Locate the cell with the specified text and output its [x, y] center coordinate. 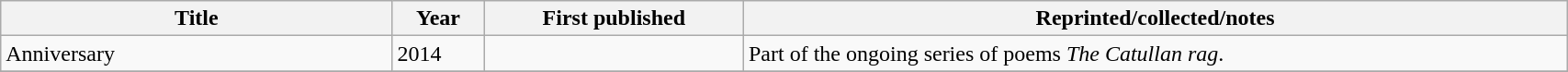
Title [197, 18]
Part of the ongoing series of poems The Catullan rag. [1155, 54]
Anniversary [197, 54]
Reprinted/collected/notes [1155, 18]
Year [438, 18]
2014 [438, 54]
First published [614, 18]
